Pinpoint the cell where the given text exists, returning its (X, Y) midpoint coordinate. 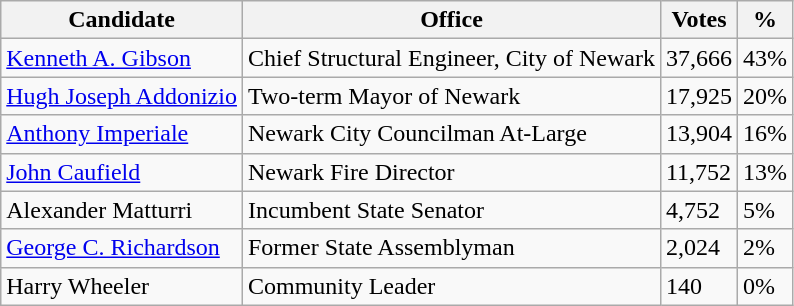
Former State Assemblyman (451, 248)
Chief Structural Engineer, City of Newark (451, 58)
11,752 (698, 172)
37,666 (698, 58)
13,904 (698, 134)
4,752 (698, 210)
Candidate (122, 20)
% (766, 20)
17,925 (698, 96)
5% (766, 210)
Incumbent State Senator (451, 210)
Votes (698, 20)
2,024 (698, 248)
Newark Fire Director (451, 172)
20% (766, 96)
Two-term Mayor of Newark (451, 96)
140 (698, 286)
43% (766, 58)
Anthony Imperiale (122, 134)
John Caufield (122, 172)
Office (451, 20)
Newark City Councilman At-Large (451, 134)
0% (766, 286)
Community Leader (451, 286)
13% (766, 172)
Harry Wheeler (122, 286)
Alexander Matturri (122, 210)
Hugh Joseph Addonizio (122, 96)
2% (766, 248)
George C. Richardson (122, 248)
Kenneth A. Gibson (122, 58)
16% (766, 134)
